From the cell containing the given text, extract its center point as (X, Y) coordinate. 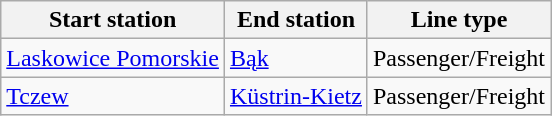
Bąk (296, 58)
End station (296, 20)
Line type (458, 20)
Küstrin-Kietz (296, 96)
Start station (113, 20)
Laskowice Pomorskie (113, 58)
Tczew (113, 96)
